Return [x, y] of the center of cell containing provided text 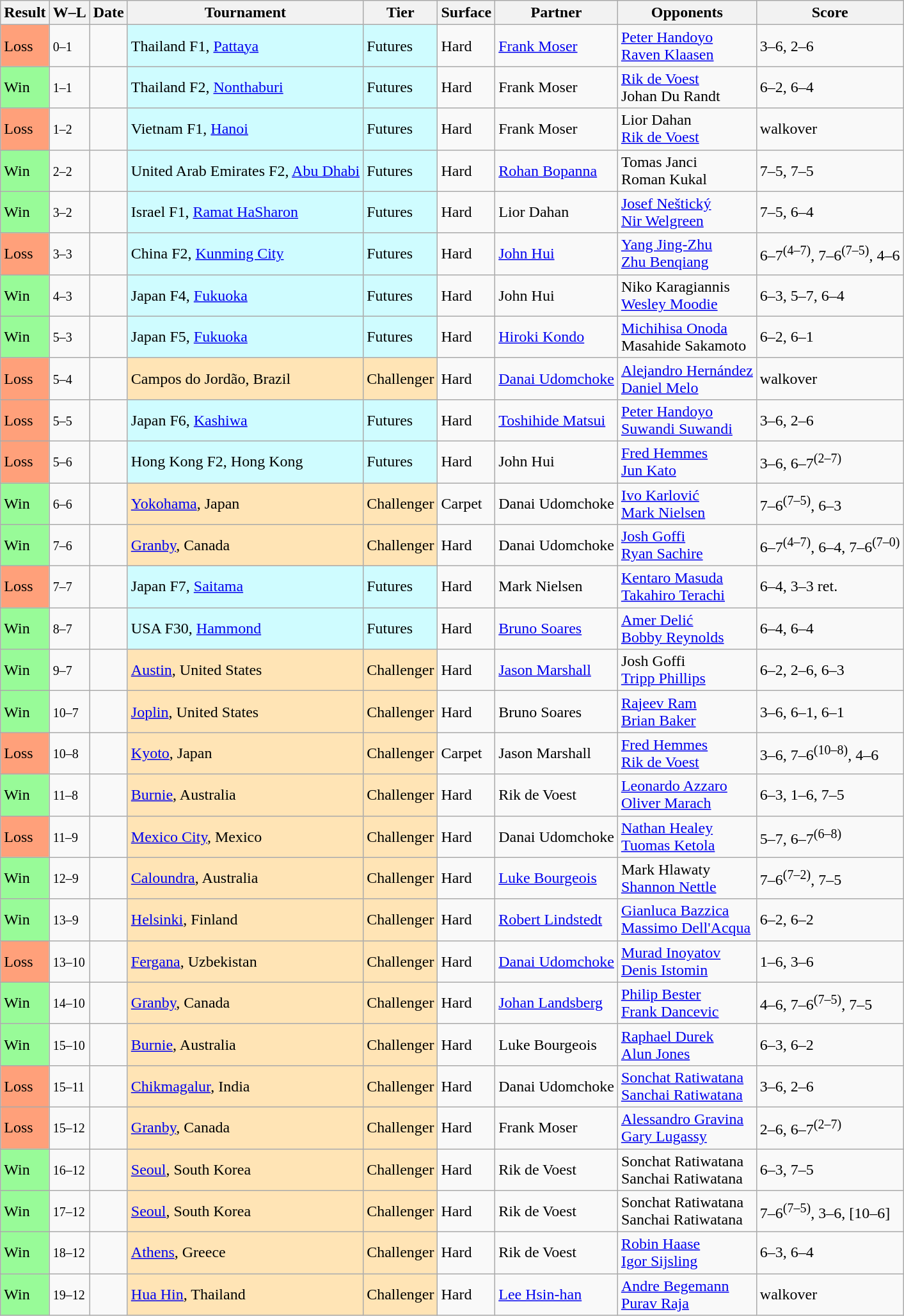
Fred Hemmes Jun Kato [687, 462]
Robin Haase Igor Sijsling [687, 1253]
Result [25, 13]
Helsinki, Finland [245, 920]
5–4 [69, 379]
6–2, 6–1 [830, 337]
6–3, 7–5 [830, 1169]
7–5, 6–4 [830, 212]
13–10 [69, 961]
Andre Begemann Purav Raja [687, 1295]
6–3, 6–4 [830, 1253]
9–7 [69, 670]
Japan F7, Saitama [245, 587]
Japan F4, Fukuoka [245, 296]
Opponents [687, 13]
Mark Nielsen [557, 587]
Ivo Karlović Mark Nielsen [687, 503]
W–L [69, 13]
4–6, 7–6(7–5), 7–5 [830, 1003]
Yokohama, Japan [245, 503]
15–12 [69, 1127]
3–6, 7–6(10–8), 4–6 [830, 754]
1–2 [69, 129]
Yang Jing-Zhu Zhu Benqiang [687, 253]
19–12 [69, 1295]
Robert Lindstedt [557, 920]
4–3 [69, 296]
7–6(7–5), 6–3 [830, 503]
Date [109, 13]
Murad Inoyatov Denis Istomin [687, 961]
Kentaro Masuda Takahiro Terachi [687, 587]
United Arab Emirates F2, Abu Dhabi [245, 170]
Israel F1, Ramat HaSharon [245, 212]
Thailand F2, Nonthaburi [245, 87]
3–6, 6–7(2–7) [830, 462]
6–7(4–7), 7–6(7–5), 4–6 [830, 253]
USA F30, Hammond [245, 628]
Alejandro Hernández Daniel Melo [687, 379]
Caloundra, Australia [245, 878]
Tournament [245, 13]
6–7(4–7), 6–4, 7–6(7–0) [830, 545]
Peter Handoyo Raven Klaasen [687, 46]
7–6(7–5), 3–6, [10–6] [830, 1212]
Josh Goffi Tripp Phillips [687, 670]
Mexico City, Mexico [245, 837]
6–4, 3–3 ret. [830, 587]
Toshihide Matsui [557, 420]
5–5 [69, 420]
Josef Neštický Nir Welgreen [687, 212]
6–3, 6–2 [830, 1044]
12–9 [69, 878]
6–6 [69, 503]
6–3, 1–6, 7–5 [830, 795]
Raphael Durek Alun Jones [687, 1044]
Austin, United States [245, 670]
3–2 [69, 212]
5–3 [69, 337]
Vietnam F1, Hanoi [245, 129]
Rajeev Ram Brian Baker [687, 711]
3–3 [69, 253]
5–6 [69, 462]
Nathan Healey Tuomas Ketola [687, 837]
2–2 [69, 170]
16–12 [69, 1169]
Kyoto, Japan [245, 754]
Philip Bester Frank Dancevic [687, 1003]
10–7 [69, 711]
6–4, 6–4 [830, 628]
Chikmagalur, India [245, 1086]
1–6, 3–6 [830, 961]
Athens, Greece [245, 1253]
7–6(7–2), 7–5 [830, 878]
14–10 [69, 1003]
Hua Hin, Thailand [245, 1295]
3–6, 6–1, 6–1 [830, 711]
Campos do Jordão, Brazil [245, 379]
6–3, 5–7, 6–4 [830, 296]
Joplin, United States [245, 711]
Partner [557, 13]
Johan Landsberg [557, 1003]
10–8 [69, 754]
Japan F5, Fukuoka [245, 337]
Hiroki Kondo [557, 337]
8–7 [69, 628]
Tomas Janci Roman Kukal [687, 170]
13–9 [69, 920]
Gianluca Bazzica Massimo Dell'Acqua [687, 920]
Peter Handoyo Suwandi Suwandi [687, 420]
China F2, Kunming City [245, 253]
Surface [466, 13]
1–1 [69, 87]
15–11 [69, 1086]
Japan F6, Kashiwa [245, 420]
Thailand F1, Pattaya [245, 46]
Michihisa Onoda Masahide Sakamoto [687, 337]
Fred Hemmes Rik de Voest [687, 754]
Tier [400, 13]
5–7, 6–7(6–8) [830, 837]
15–10 [69, 1044]
6–2, 6–4 [830, 87]
Leonardo Azzaro Oliver Marach [687, 795]
Amer Delić Bobby Reynolds [687, 628]
11–8 [69, 795]
6–2, 2–6, 6–3 [830, 670]
11–9 [69, 837]
Hong Kong F2, Hong Kong [245, 462]
Rik de Voest Johan Du Randt [687, 87]
Niko Karagiannis Wesley Moodie [687, 296]
Josh Goffi Ryan Sachire [687, 545]
Lior Dahan Rik de Voest [687, 129]
Mark Hlawaty Shannon Nettle [687, 878]
17–12 [69, 1212]
18–12 [69, 1253]
0–1 [69, 46]
Lior Dahan [557, 212]
6–2, 6–2 [830, 920]
Lee Hsin-han [557, 1295]
Fergana, Uzbekistan [245, 961]
Rohan Bopanna [557, 170]
7–6 [69, 545]
7–5, 7–5 [830, 170]
Alessandro Gravina Gary Lugassy [687, 1127]
2–6, 6–7(2–7) [830, 1127]
Score [830, 13]
7–7 [69, 587]
